Detect which cell encompasses the target text, then output its (X, Y) center coordinate. 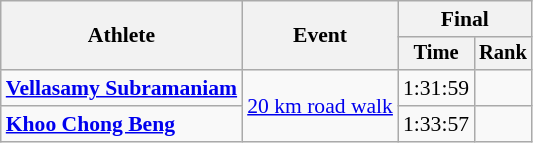
Time (436, 54)
Final (465, 19)
Vellasamy Subramaniam (122, 88)
1:33:57 (436, 124)
Athlete (122, 36)
1:31:59 (436, 88)
20 km road walk (320, 106)
Event (320, 36)
Rank (503, 54)
Khoo Chong Beng (122, 124)
